Determine the [x, y] coordinate at the center of the cell enclosing the given text.  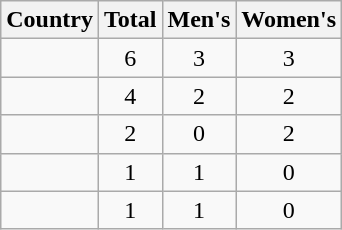
6 [130, 58]
Men's [199, 20]
Country [50, 20]
Women's [289, 20]
4 [130, 96]
Total [130, 20]
